For the text-containing cell, return its midpoint in [X, Y] coordinate format. 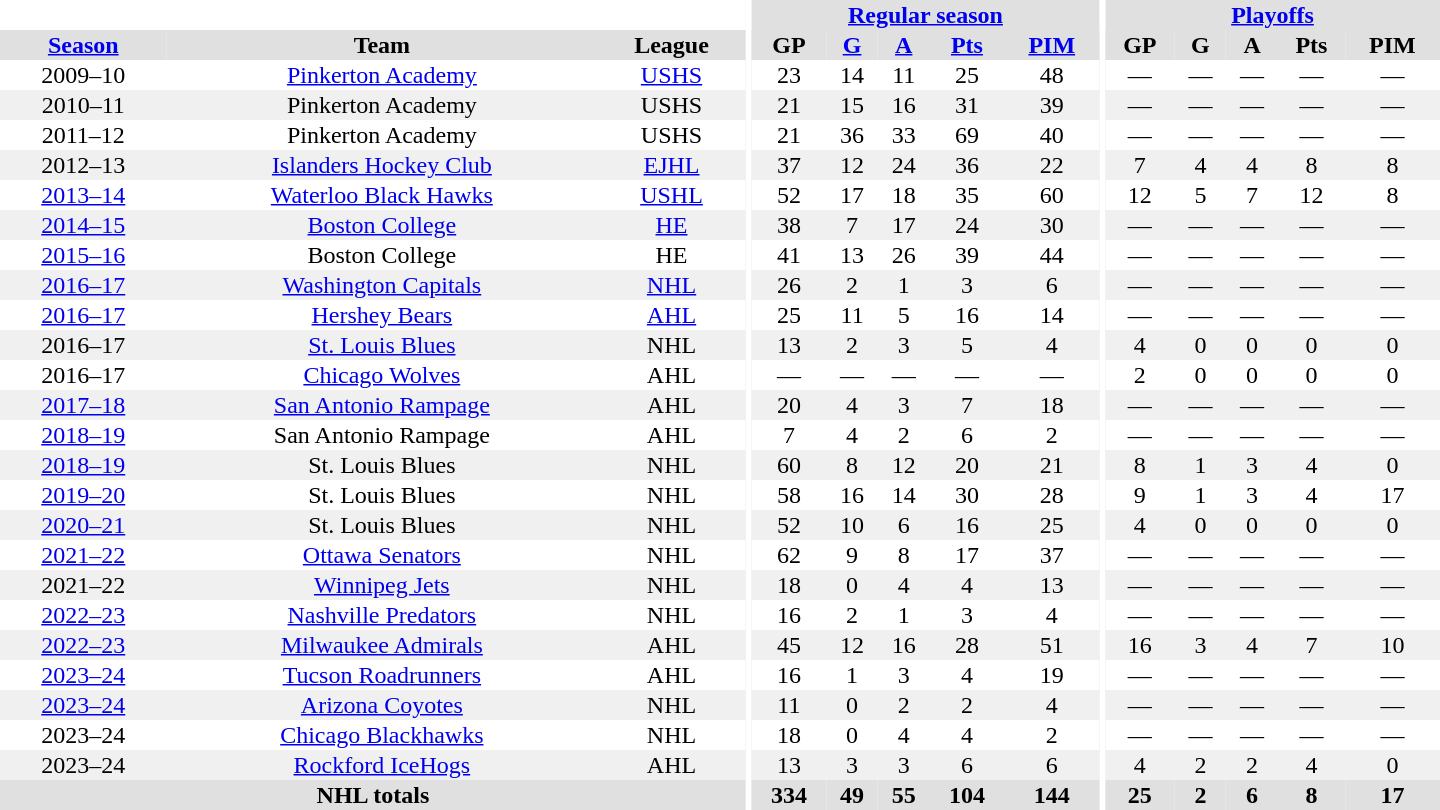
Islanders Hockey Club [382, 165]
Tucson Roadrunners [382, 675]
Washington Capitals [382, 285]
19 [1052, 675]
62 [790, 555]
Hershey Bears [382, 315]
41 [790, 255]
55 [904, 795]
NHL totals [373, 795]
Team [382, 45]
League [672, 45]
69 [968, 135]
2009–10 [84, 75]
Season [84, 45]
2020–21 [84, 525]
2011–12 [84, 135]
48 [1052, 75]
Chicago Wolves [382, 375]
2015–16 [84, 255]
2014–15 [84, 225]
40 [1052, 135]
Regular season [926, 15]
2012–13 [84, 165]
Chicago Blackhawks [382, 735]
49 [852, 795]
144 [1052, 795]
Ottawa Senators [382, 555]
104 [968, 795]
2019–20 [84, 495]
Arizona Coyotes [382, 705]
44 [1052, 255]
23 [790, 75]
Rockford IceHogs [382, 765]
Waterloo Black Hawks [382, 195]
58 [790, 495]
2013–14 [84, 195]
Milwaukee Admirals [382, 645]
2017–18 [84, 405]
35 [968, 195]
31 [968, 105]
334 [790, 795]
EJHL [672, 165]
51 [1052, 645]
Nashville Predators [382, 615]
45 [790, 645]
15 [852, 105]
USHL [672, 195]
22 [1052, 165]
38 [790, 225]
33 [904, 135]
Winnipeg Jets [382, 585]
Playoffs [1272, 15]
2010–11 [84, 105]
